Capture the cell that displays the provided text and extract its [x, y] central coordinate. 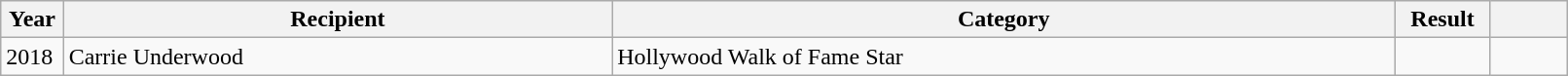
2018 [32, 57]
Result [1442, 19]
Year [32, 19]
Hollywood Walk of Fame Star [1004, 57]
Category [1004, 19]
Recipient [338, 19]
Carrie Underwood [338, 57]
